Extract the [x, y] coordinate from the center of the cell holding the provided text.  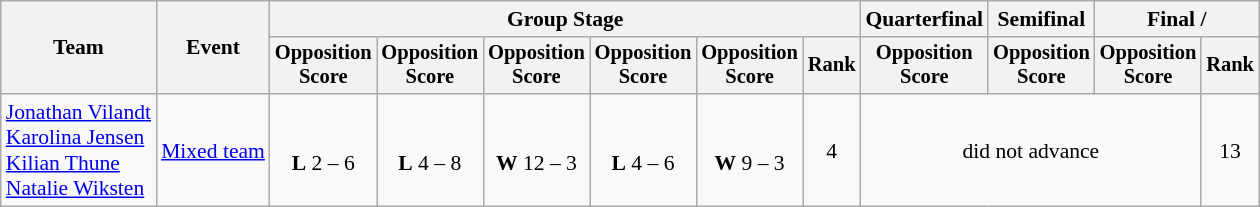
Semifinal [1042, 19]
Mixed team [213, 150]
Jonathan VilandtKarolina JensenKilian ThuneNatalie Wiksten [78, 150]
Final / [1177, 19]
did not advance [1030, 150]
L 2 – 6 [324, 150]
4 [832, 150]
13 [1230, 150]
Event [213, 48]
Team [78, 48]
W 12 – 3 [536, 150]
Quarterfinal [924, 19]
L 4 – 6 [644, 150]
Group Stage [566, 19]
L 4 – 8 [430, 150]
W 9 – 3 [750, 150]
